Detect which cell encompasses the target text, then output its (x, y) center coordinate. 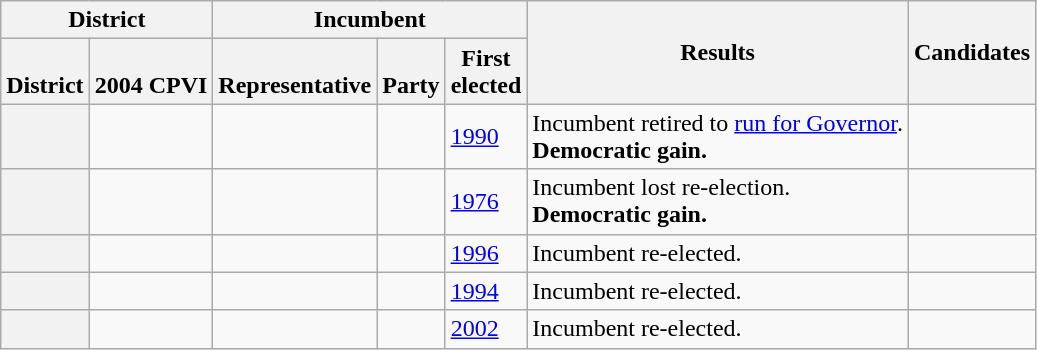
Firstelected (486, 72)
1996 (486, 253)
Candidates (972, 52)
1994 (486, 291)
Party (411, 72)
1990 (486, 136)
Results (718, 52)
2004 CPVI (151, 72)
1976 (486, 202)
Representative (295, 72)
Incumbent (370, 20)
2002 (486, 329)
Incumbent lost re-election.Democratic gain. (718, 202)
Incumbent retired to run for Governor.Democratic gain. (718, 136)
